From the cell containing the given text, extract its center point as [x, y] coordinate. 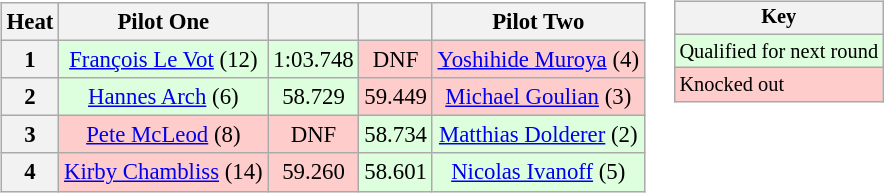
2 [30, 97]
Pilot One [164, 22]
Knocked out [779, 85]
Nicolas Ivanoff (5) [538, 172]
1:03.748 [314, 60]
Pete McLeod (8) [164, 135]
58.734 [396, 135]
4 [30, 172]
Heat [30, 22]
Pilot Two [538, 22]
58.601 [396, 172]
59.449 [396, 97]
58.729 [314, 97]
Matthias Dolderer (2) [538, 135]
Key [779, 18]
59.260 [314, 172]
Hannes Arch (6) [164, 97]
Michael Goulian (3) [538, 97]
1 [30, 60]
Yoshihide Muroya (4) [538, 60]
Qualified for next round [779, 51]
3 [30, 135]
François Le Vot (12) [164, 60]
Kirby Chambliss (14) [164, 172]
